Find where the given text appears and provide that cell's center as (X, Y) coordinate. 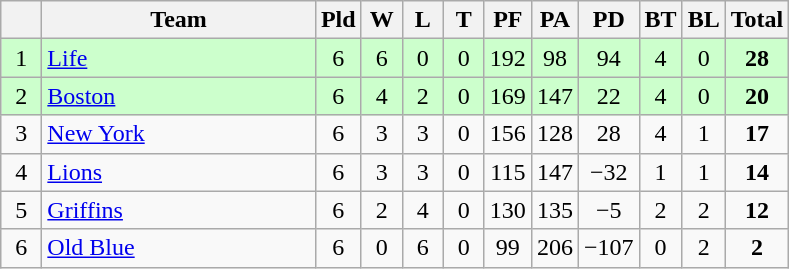
Total (757, 20)
New York (179, 134)
115 (508, 172)
Old Blue (179, 248)
98 (554, 58)
BL (704, 20)
169 (508, 96)
PA (554, 20)
156 (508, 134)
L (422, 20)
22 (608, 96)
17 (757, 134)
206 (554, 248)
−32 (608, 172)
BT (660, 20)
W (382, 20)
Pld (338, 20)
PF (508, 20)
94 (608, 58)
12 (757, 210)
135 (554, 210)
128 (554, 134)
99 (508, 248)
5 (22, 210)
−5 (608, 210)
Boston (179, 96)
Team (179, 20)
Griffins (179, 210)
T (464, 20)
Lions (179, 172)
130 (508, 210)
−107 (608, 248)
PD (608, 20)
20 (757, 96)
14 (757, 172)
Life (179, 58)
192 (508, 58)
